Output the [x, y] coordinate of the center of the cell containing the given text.  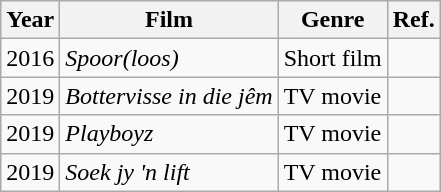
Film [169, 20]
Playboyz [169, 134]
Ref. [414, 20]
Bottervisse in die jêm [169, 96]
Genre [332, 20]
Spoor(loos) [169, 58]
Soek jy 'n lift [169, 172]
2016 [30, 58]
Short film [332, 58]
Year [30, 20]
